Output the [X, Y] coordinate of the center of the cell containing the given text.  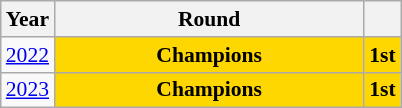
Round [209, 19]
2023 [28, 90]
Year [28, 19]
2022 [28, 55]
